Provide the [x, y] coordinate of the cell's center where the given text is located.  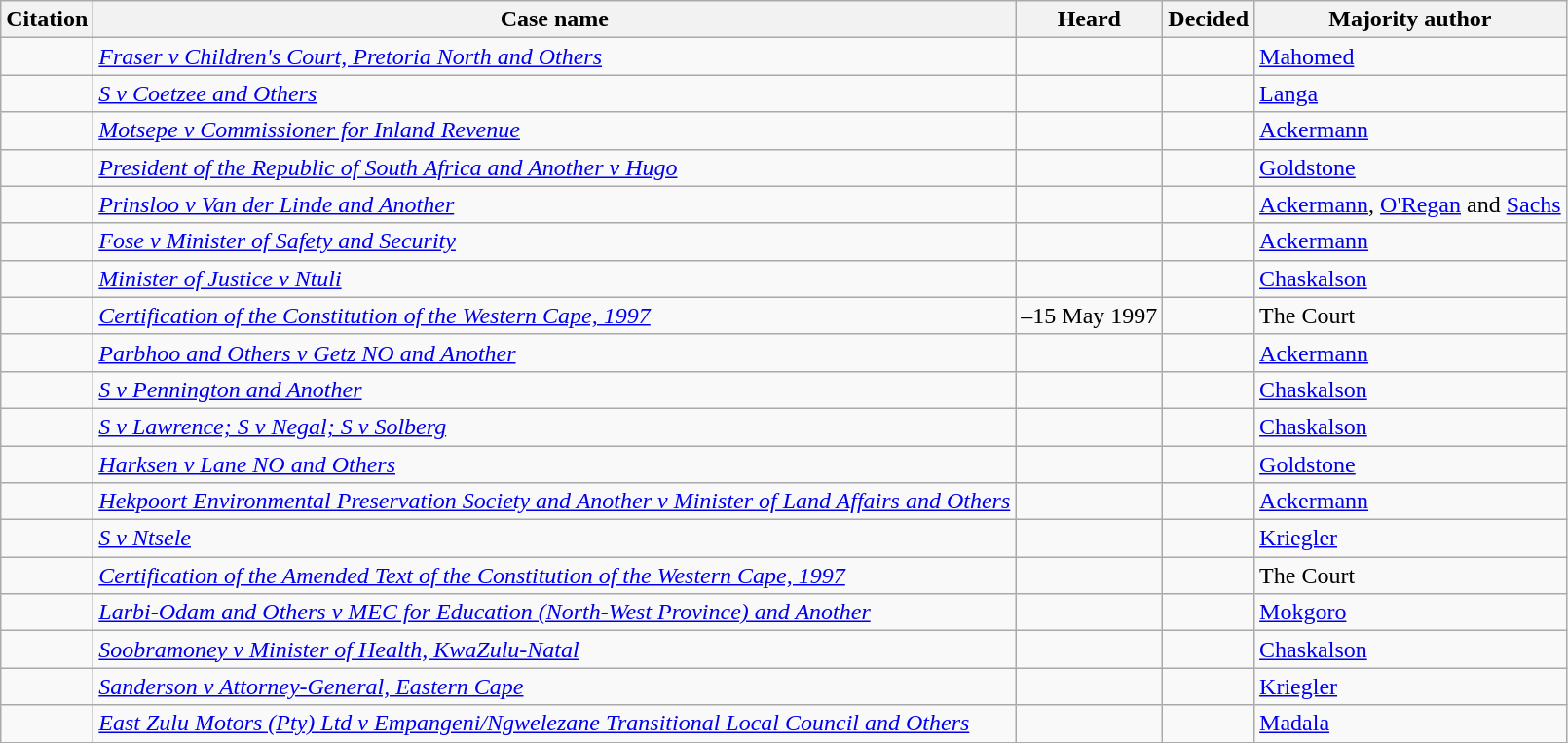
Fraser v Children's Court, Pretoria North and Others [555, 56]
Citation [47, 19]
Mahomed [1410, 56]
Case name [555, 19]
–15 May 1997 [1089, 316]
Certification of the Constitution of the Western Cape, 1997 [555, 316]
Minister of Justice v Ntuli [555, 279]
Decided [1209, 19]
Prinsloo v Van der Linde and Another [555, 204]
Fose v Minister of Safety and Security [555, 241]
Motsepe v Commissioner for Inland Revenue [555, 130]
Certification of the Amended Text of the Constitution of the Western Cape, 1997 [555, 576]
S v Lawrence; S v Negal; S v Solberg [555, 427]
Soobramoney v Minister of Health, KwaZulu-Natal [555, 650]
S v Ntsele [555, 539]
Ackermann, O'Regan and Sachs [1410, 204]
Heard [1089, 19]
Harksen v Lane NO and Others [555, 464]
S v Pennington and Another [555, 390]
Mokgoro [1410, 613]
Majority author [1410, 19]
Madala [1410, 724]
S v Coetzee and Others [555, 93]
Parbhoo and Others v Getz NO and Another [555, 353]
President of the Republic of South Africa and Another v Hugo [555, 167]
Sanderson v Attorney-General, Eastern Cape [555, 687]
Langa [1410, 93]
Larbi-Odam and Others v MEC for Education (North-West Province) and Another [555, 613]
East Zulu Motors (Pty) Ltd v Empangeni/Ngwelezane Transitional Local Council and Others [555, 724]
Hekpoort Environmental Preservation Society and Another v Minister of Land Affairs and Others [555, 502]
